Identify which cell holds the provided text, then report its (X, Y) central coordinate. 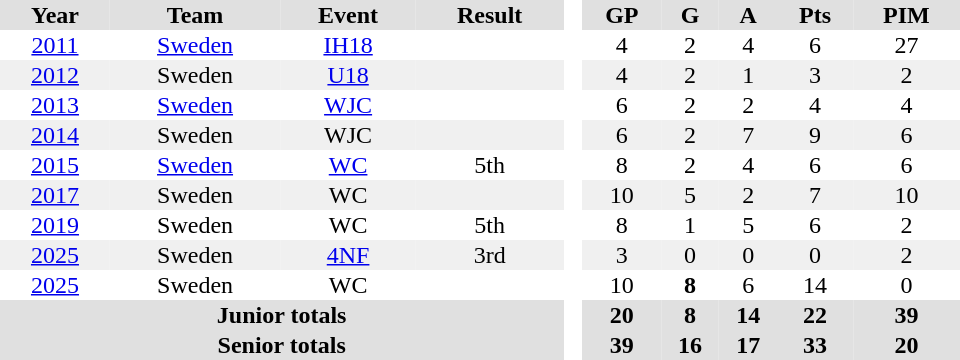
U18 (348, 75)
17 (748, 345)
27 (906, 45)
PIM (906, 15)
16 (690, 345)
A (748, 15)
4NF (348, 255)
Senior totals (282, 345)
Event (348, 15)
2013 (55, 105)
9 (814, 135)
2012 (55, 75)
2014 (55, 135)
Junior totals (282, 315)
Pts (814, 15)
3rd (490, 255)
33 (814, 345)
2017 (55, 195)
22 (814, 315)
Team (195, 15)
Result (490, 15)
IH18 (348, 45)
2019 (55, 225)
G (690, 15)
2011 (55, 45)
Year (55, 15)
2015 (55, 165)
GP (622, 15)
